Return [x, y] of the center of cell containing provided text 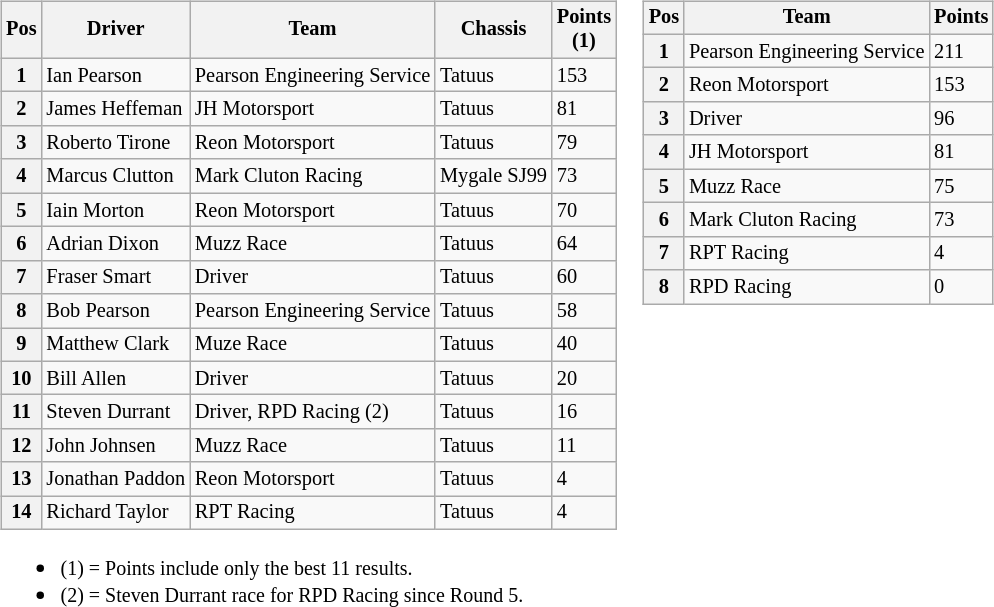
Marcus Clutton [115, 176]
Ian Pearson [115, 75]
Points [961, 18]
20 [584, 378]
70 [584, 210]
James Heffeman [115, 109]
Steven Durrant [115, 412]
9 [21, 345]
RPD Racing [806, 287]
Roberto Tirone [115, 143]
Iain Morton [115, 210]
0 [961, 287]
Adrian Dixon [115, 244]
40 [584, 345]
Mygale SJ99 [494, 176]
58 [584, 311]
Points(1) [584, 30]
64 [584, 244]
Chassis [494, 30]
79 [584, 143]
12 [21, 446]
16 [584, 412]
Bill Allen [115, 378]
Richard Taylor [115, 513]
Jonathan Paddon [115, 479]
60 [584, 277]
211 [961, 51]
10 [21, 378]
75 [961, 186]
Muze Race [312, 345]
John Johnsen [115, 446]
Fraser Smart [115, 277]
14 [21, 513]
Matthew Clark [115, 345]
Bob Pearson [115, 311]
Driver, RPD Racing (2) [312, 412]
96 [961, 119]
13 [21, 479]
